Return the (X, Y) coordinate for the center point of the cell that contains the specified text.  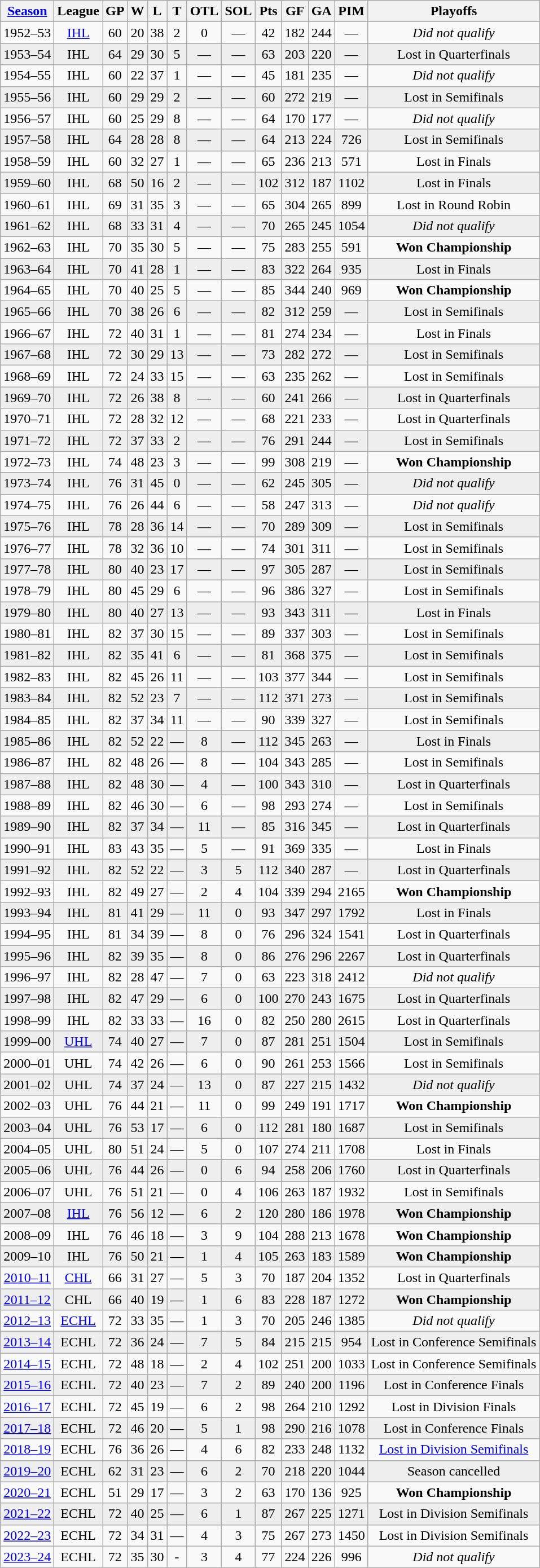
2018–19 (27, 1450)
347 (295, 913)
14 (177, 526)
1995–96 (27, 956)
1717 (351, 1106)
1977–78 (27, 569)
261 (295, 1063)
191 (322, 1106)
335 (322, 848)
53 (138, 1127)
1973–74 (27, 483)
899 (351, 204)
1961–62 (27, 226)
Pts (269, 11)
925 (351, 1492)
1708 (351, 1149)
2004–05 (27, 1149)
227 (295, 1085)
1054 (351, 226)
228 (295, 1299)
2012–13 (27, 1321)
2615 (351, 1020)
371 (295, 698)
308 (295, 462)
SOL (238, 11)
1958–59 (27, 161)
1292 (351, 1407)
211 (322, 1149)
Lost in Division Finals (454, 1407)
1589 (351, 1256)
69 (115, 204)
180 (322, 1127)
297 (322, 913)
PIM (351, 11)
1976–77 (27, 548)
- (177, 1557)
1541 (351, 934)
58 (269, 505)
1965–66 (27, 312)
49 (138, 891)
255 (322, 247)
73 (269, 355)
324 (322, 934)
1985–86 (27, 741)
1962–63 (27, 247)
309 (322, 526)
301 (295, 548)
1352 (351, 1278)
GF (295, 11)
106 (269, 1192)
1687 (351, 1127)
241 (295, 398)
249 (295, 1106)
84 (269, 1342)
996 (351, 1557)
246 (322, 1321)
386 (295, 591)
291 (295, 441)
1760 (351, 1170)
1983–84 (27, 698)
1952–53 (27, 33)
1991–92 (27, 870)
86 (269, 956)
216 (322, 1428)
1957–58 (27, 140)
1986–87 (27, 763)
2006–07 (27, 1192)
204 (322, 1278)
283 (295, 247)
294 (322, 891)
375 (322, 655)
236 (295, 161)
206 (322, 1170)
1979–80 (27, 612)
120 (269, 1213)
377 (295, 677)
1272 (351, 1299)
1792 (351, 913)
288 (295, 1235)
1996–97 (27, 977)
182 (295, 33)
250 (295, 1020)
1033 (351, 1364)
969 (351, 290)
253 (322, 1063)
1385 (351, 1321)
369 (295, 848)
1271 (351, 1514)
183 (322, 1256)
248 (322, 1450)
2002–03 (27, 1106)
1987–88 (27, 784)
203 (295, 54)
2019–20 (27, 1471)
1975–76 (27, 526)
T (177, 11)
2009–10 (27, 1256)
270 (295, 999)
2003–04 (27, 1127)
1955–56 (27, 97)
56 (138, 1213)
2007–08 (27, 1213)
1967–68 (27, 355)
97 (269, 569)
1970–71 (27, 419)
318 (322, 977)
1993–94 (27, 913)
1978 (351, 1213)
1450 (351, 1535)
2412 (351, 977)
1953–54 (27, 54)
2015–16 (27, 1385)
1675 (351, 999)
2267 (351, 956)
96 (269, 591)
726 (351, 140)
1992–93 (27, 891)
368 (295, 655)
225 (322, 1514)
1971–72 (27, 441)
234 (322, 333)
1102 (351, 183)
1078 (351, 1428)
9 (238, 1235)
2020–21 (27, 1492)
1566 (351, 1063)
304 (295, 204)
2001–02 (27, 1085)
League (78, 11)
1132 (351, 1450)
2022–23 (27, 1535)
262 (322, 376)
1044 (351, 1471)
1959–60 (27, 183)
290 (295, 1428)
OTL (204, 11)
181 (295, 76)
1956–57 (27, 118)
1997–98 (27, 999)
1969–70 (27, 398)
259 (322, 312)
293 (295, 805)
177 (322, 118)
1981–82 (27, 655)
L (157, 11)
77 (269, 1557)
107 (269, 1149)
1978–79 (27, 591)
571 (351, 161)
258 (295, 1170)
1980–81 (27, 634)
91 (269, 848)
1960–61 (27, 204)
1989–90 (27, 827)
218 (295, 1471)
1966–67 (27, 333)
GA (322, 11)
1972–73 (27, 462)
205 (295, 1321)
1982–83 (27, 677)
1954–55 (27, 76)
94 (269, 1170)
103 (269, 677)
316 (295, 827)
247 (295, 505)
1432 (351, 1085)
337 (295, 634)
1988–89 (27, 805)
591 (351, 247)
2011–12 (27, 1299)
43 (138, 848)
Season cancelled (454, 1471)
1504 (351, 1042)
282 (295, 355)
105 (269, 1256)
1984–85 (27, 720)
Playoffs (454, 11)
10 (177, 548)
186 (322, 1213)
GP (115, 11)
243 (322, 999)
2023–24 (27, 1557)
2013–14 (27, 1342)
2165 (351, 891)
1968–69 (27, 376)
1678 (351, 1235)
2017–18 (27, 1428)
1196 (351, 1385)
289 (295, 526)
310 (322, 784)
935 (351, 269)
2014–15 (27, 1364)
2005–06 (27, 1170)
2021–22 (27, 1514)
2016–17 (27, 1407)
1932 (351, 1192)
221 (295, 419)
210 (322, 1407)
266 (322, 398)
1998–99 (27, 1020)
303 (322, 634)
285 (322, 763)
2010–11 (27, 1278)
2000–01 (27, 1063)
1964–65 (27, 290)
226 (322, 1557)
223 (295, 977)
954 (351, 1342)
1974–75 (27, 505)
Season (27, 11)
136 (322, 1492)
322 (295, 269)
340 (295, 870)
2008–09 (27, 1235)
1994–95 (27, 934)
W (138, 11)
1963–64 (27, 269)
1999–00 (27, 1042)
1990–91 (27, 848)
276 (295, 956)
Lost in Round Robin (454, 204)
313 (322, 505)
